Scan for the cell matching the given text and deliver its (x, y) coordinate at center. 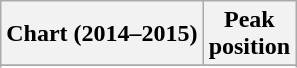
Chart (2014–2015) (102, 34)
Peakposition (249, 34)
